From the cell containing the given text, extract its center point as (x, y) coordinate. 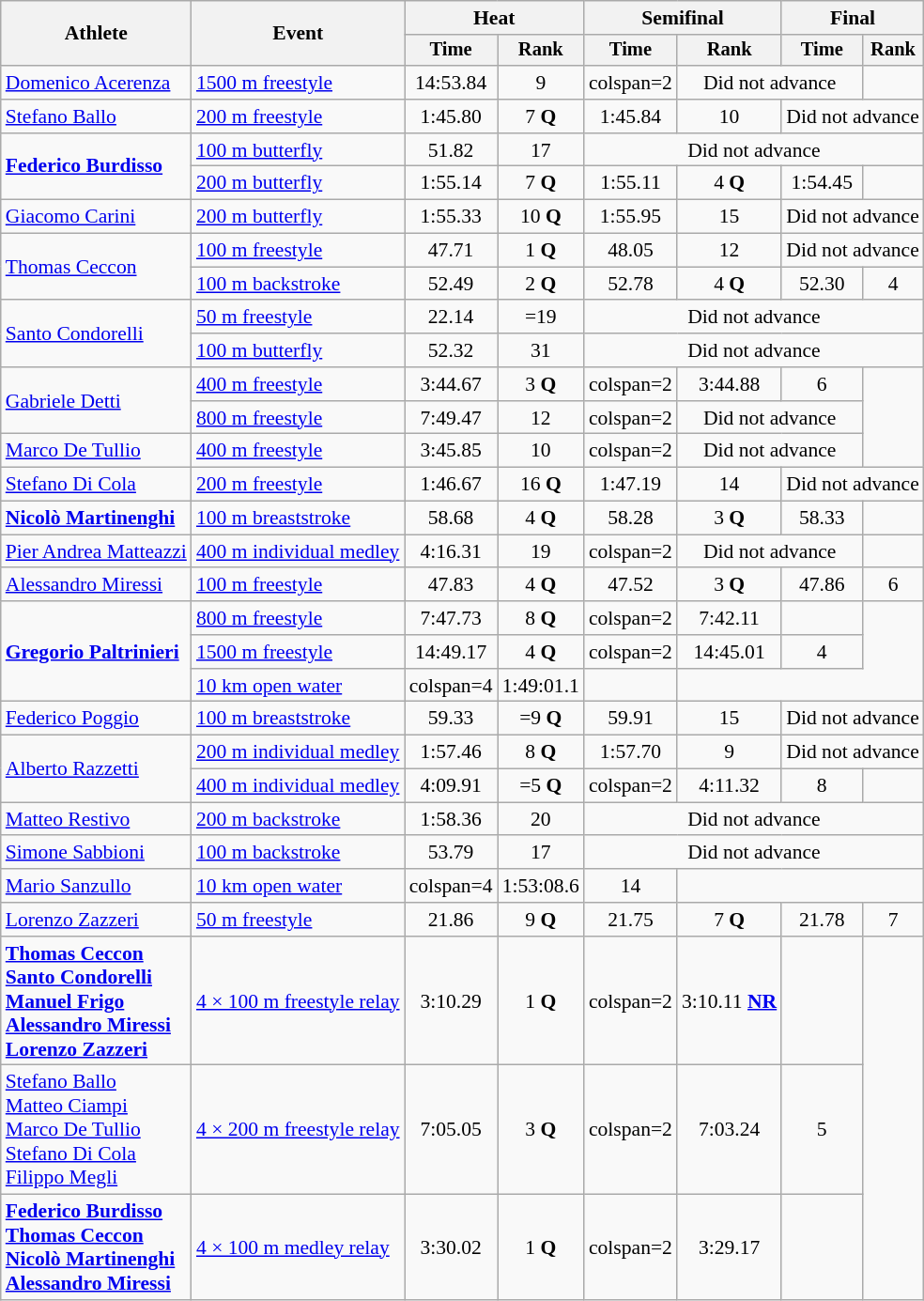
20 (541, 819)
Pier Andrea Matteazzi (96, 551)
Semifinal (683, 18)
Alberto Razzetti (96, 768)
1:55.14 (451, 183)
200 m backstroke (299, 819)
3:45.85 (451, 451)
1:57.70 (631, 752)
Heat (494, 18)
21.78 (822, 920)
52.49 (451, 284)
Stefano Ballo (96, 116)
Athlete (96, 34)
Simone Sabbioni (96, 853)
Gabriele Detti (96, 400)
1:54.45 (822, 183)
1:46.67 (451, 485)
1:45.80 (451, 116)
=19 (541, 318)
Stefano BalloMatteo CiampiMarco De TullioStefano Di ColaFilippo Megli (96, 1130)
53.79 (451, 853)
21.86 (451, 920)
Nicolò Martinenghi (96, 519)
Federico Burdisso (96, 167)
Mario Sanzullo (96, 886)
1:55.11 (631, 183)
Thomas Ceccon (96, 267)
1:47.19 (631, 485)
58.28 (631, 519)
19 (541, 551)
3:44.88 (729, 384)
1:57.46 (451, 752)
Federico Poggio (96, 719)
7:42.11 (729, 618)
Alessandro Miressi (96, 585)
Stefano Di Cola (96, 485)
58.33 (822, 519)
3:44.67 (451, 384)
51.82 (451, 150)
9 Q (541, 920)
Thomas CecconSanto CondorelliManuel FrigoAlessandro MiressiLorenzo Zazzeri (96, 1001)
Lorenzo Zazzeri (96, 920)
47.83 (451, 585)
22.14 (451, 318)
Gregorio Paltrinieri (96, 652)
47.52 (631, 585)
=9 Q (541, 719)
Federico BurdissoThomas CecconNicolò MartinenghiAlessandro Miressi (96, 1247)
3:29.17 (729, 1247)
14:53.84 (451, 83)
Final (853, 18)
1:49:01.1 (541, 686)
7:47.73 (451, 618)
4 × 100 m medley relay (299, 1247)
200 m individual medley (299, 752)
48.05 (631, 251)
Giacomo Carini (96, 217)
4 × 100 m freestyle relay (299, 1001)
3:30.02 (451, 1247)
58.68 (451, 519)
4:16.31 (451, 551)
21.75 (631, 920)
52.30 (822, 284)
31 (541, 350)
1:53:08.6 (541, 886)
1:58.36 (451, 819)
52.32 (451, 350)
3:10.11 NR (729, 1001)
52.78 (631, 284)
Santo Condorelli (96, 334)
=5 Q (541, 786)
3:10.29 (451, 1001)
7:03.24 (729, 1130)
14:49.17 (451, 652)
16 Q (541, 485)
1:55.95 (631, 217)
47.86 (822, 585)
8 (822, 786)
2 Q (541, 284)
4:11.32 (729, 786)
5 (822, 1130)
59.91 (631, 719)
7:49.47 (451, 418)
4 × 200 m freestyle relay (299, 1130)
4:09.91 (451, 786)
Marco De Tullio (96, 451)
47.71 (451, 251)
14:45.01 (729, 652)
7:05.05 (451, 1130)
Event (299, 34)
10 Q (541, 217)
1:45.84 (631, 116)
1:55.33 (451, 217)
Matteo Restivo (96, 819)
59.33 (451, 719)
Domenico Acerenza (96, 83)
7 (893, 920)
